Capture the cell that displays the provided text and extract its [X, Y] central coordinate. 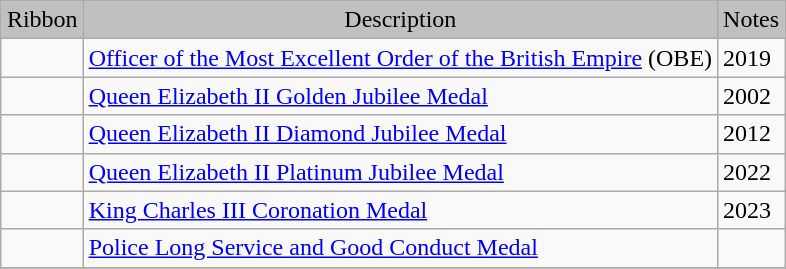
2012 [752, 134]
2022 [752, 172]
Police Long Service and Good Conduct Medal [400, 248]
2023 [752, 210]
2019 [752, 58]
Queen Elizabeth II Platinum Jubilee Medal [400, 172]
Ribbon [42, 20]
Officer of the Most Excellent Order of the British Empire (OBE) [400, 58]
2002 [752, 96]
Queen Elizabeth II Diamond Jubilee Medal [400, 134]
Queen Elizabeth II Golden Jubilee Medal [400, 96]
King Charles III Coronation Medal [400, 210]
Description [400, 20]
Notes [752, 20]
